Capture the cell that displays the provided text and extract its [x, y] central coordinate. 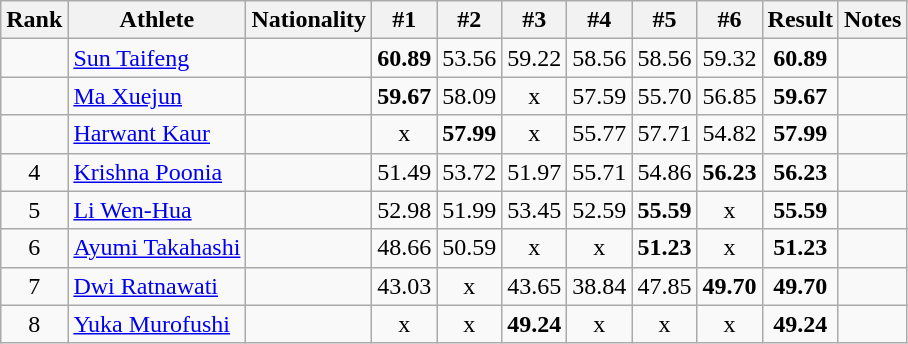
57.71 [664, 134]
51.49 [404, 172]
Dwi Ratnawati [157, 286]
54.82 [730, 134]
Athlete [157, 20]
54.86 [664, 172]
Ayumi Takahashi [157, 248]
Yuka Murofushi [157, 324]
51.97 [534, 172]
56.85 [730, 96]
48.66 [404, 248]
47.85 [664, 286]
52.98 [404, 210]
#4 [600, 20]
Krishna Poonia [157, 172]
#5 [664, 20]
Notes [872, 20]
51.99 [470, 210]
Ma Xuejun [157, 96]
Nationality [309, 20]
#2 [470, 20]
55.70 [664, 96]
55.71 [600, 172]
57.59 [600, 96]
Result [800, 20]
Li Wen-Hua [157, 210]
53.45 [534, 210]
43.65 [534, 286]
6 [34, 248]
4 [34, 172]
50.59 [470, 248]
8 [34, 324]
7 [34, 286]
#3 [534, 20]
53.72 [470, 172]
53.56 [470, 58]
5 [34, 210]
#1 [404, 20]
#6 [730, 20]
55.77 [600, 134]
Harwant Kaur [157, 134]
59.32 [730, 58]
Rank [34, 20]
43.03 [404, 286]
59.22 [534, 58]
Sun Taifeng [157, 58]
38.84 [600, 286]
58.09 [470, 96]
52.59 [600, 210]
